Determine the (x, y) coordinate at the center of the cell enclosing the given text.  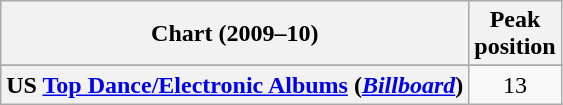
Peakposition (515, 34)
Chart (2009–10) (235, 34)
13 (515, 85)
US Top Dance/Electronic Albums (Billboard) (235, 85)
